For the text-containing cell, return its midpoint in (X, Y) coordinate format. 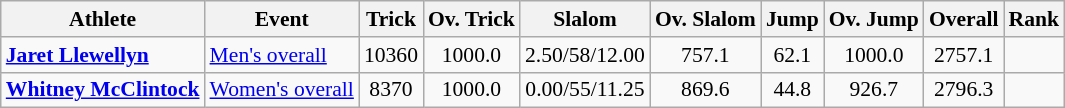
2796.3 (964, 90)
Ov. Trick (472, 19)
Rank (1034, 19)
44.8 (792, 90)
Jump (792, 19)
Slalom (585, 19)
2.50/58/12.00 (585, 55)
2757.1 (964, 55)
869.6 (706, 90)
Athlete (103, 19)
Ov. Slalom (706, 19)
Ov. Jump (874, 19)
62.1 (792, 55)
Men's overall (282, 55)
Overall (964, 19)
757.1 (706, 55)
926.7 (874, 90)
Event (282, 19)
Trick (391, 19)
Jaret Llewellyn (103, 55)
Women's overall (282, 90)
0.00/55/11.25 (585, 90)
10360 (391, 55)
8370 (391, 90)
Whitney McClintock (103, 90)
